Locate the cell with the specified text and output its (x, y) center coordinate. 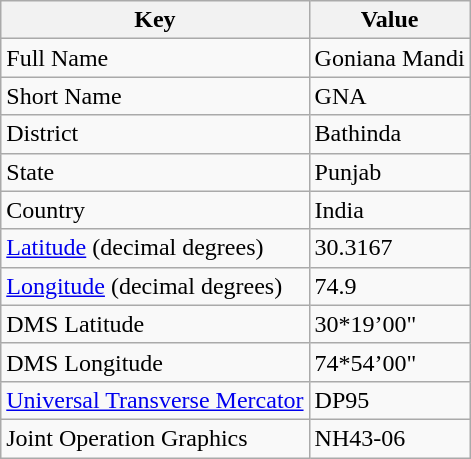
30*19’00" (390, 324)
DMS Latitude (155, 324)
India (390, 210)
Goniana Mandi (390, 58)
DMS Longitude (155, 362)
Longitude (decimal degrees) (155, 286)
Value (390, 20)
30.3167 (390, 248)
Joint Operation Graphics (155, 438)
Short Name (155, 96)
74.9 (390, 286)
74*54’00" (390, 362)
Full Name (155, 58)
Latitude (decimal degrees) (155, 248)
Punjab (390, 172)
NH43-06 (390, 438)
Country (155, 210)
State (155, 172)
Key (155, 20)
GNA (390, 96)
DP95 (390, 400)
Bathinda (390, 134)
District (155, 134)
Universal Transverse Mercator (155, 400)
